Return (x, y) of the center of cell containing provided text 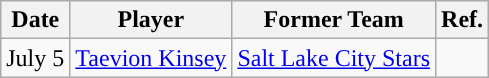
Former Team (334, 20)
Ref. (462, 20)
Player (151, 20)
Date (36, 20)
July 5 (36, 58)
Salt Lake City Stars (334, 58)
Taevion Kinsey (151, 58)
